Pinpoint the cell where the given text exists, returning its [X, Y] midpoint coordinate. 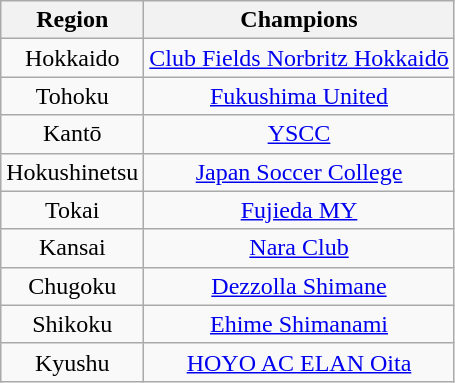
Fukushima United [299, 96]
Club Fields Norbritz Hokkaidō [299, 58]
Japan Soccer College [299, 172]
HOYO AC ELAN Oita [299, 362]
Tokai [72, 210]
Region [72, 20]
Kantō [72, 134]
Ehime Shimanami [299, 324]
Hokkaido [72, 58]
Tohoku [72, 96]
Champions [299, 20]
Dezzolla Shimane [299, 286]
Kansai [72, 248]
Hokushinetsu [72, 172]
Nara Club [299, 248]
Fujieda MY [299, 210]
Chugoku [72, 286]
Kyushu [72, 362]
YSCC [299, 134]
Shikoku [72, 324]
